Pinpoint the cell where the given text exists, returning its (X, Y) midpoint coordinate. 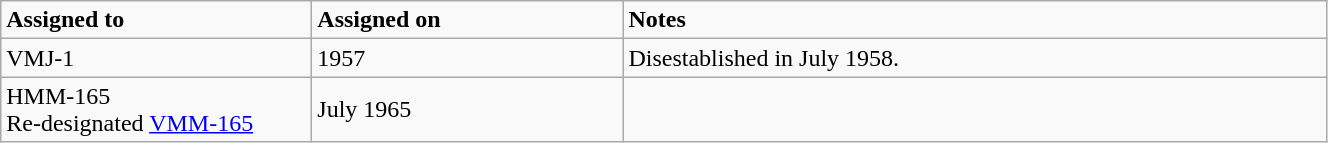
HMM-165Re-designated VMM-165 (156, 110)
July 1965 (468, 110)
1957 (468, 58)
Assigned to (156, 20)
VMJ-1 (156, 58)
Assigned on (468, 20)
Notes (975, 20)
Disestablished in July 1958. (975, 58)
